Return (x, y) of the center of cell containing provided text 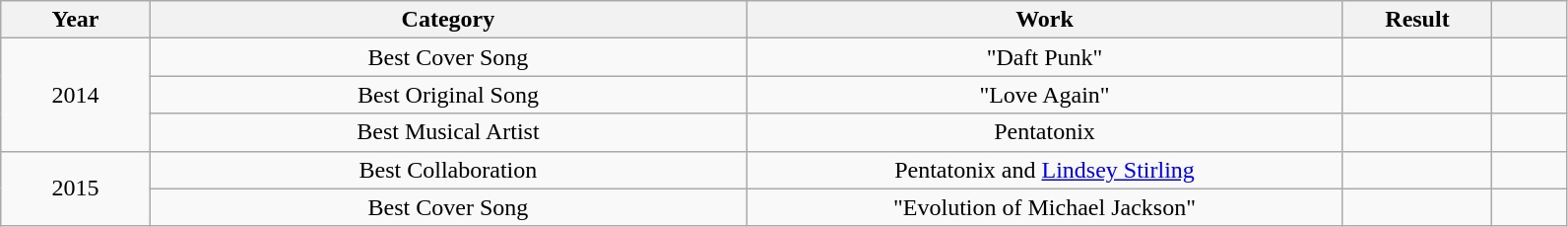
Year (75, 20)
"Daft Punk" (1045, 57)
"Love Again" (1045, 95)
Pentatonix and Lindsey Stirling (1045, 170)
Best Collaboration (448, 170)
Pentatonix (1045, 132)
2014 (75, 95)
2015 (75, 189)
Best Original Song (448, 95)
Best Musical Artist (448, 132)
Result (1416, 20)
Category (448, 20)
Work (1045, 20)
"Evolution of Michael Jackson" (1045, 207)
